For the text-containing cell, return its midpoint in (X, Y) coordinate format. 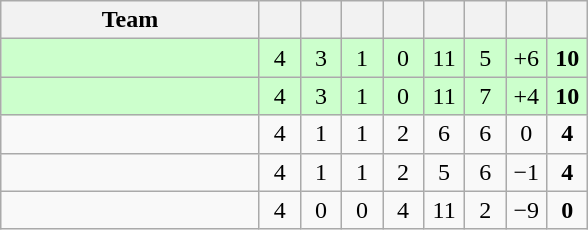
+4 (526, 96)
−9 (526, 210)
+6 (526, 58)
7 (486, 96)
Team (130, 20)
−1 (526, 172)
